Determine the [x, y] coordinate at the center of the cell enclosing the given text.  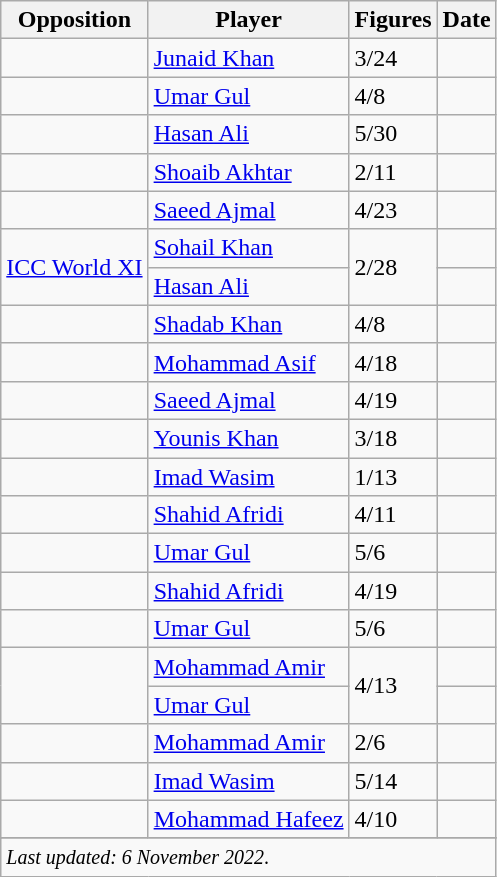
Player [248, 20]
Sohail Khan [248, 248]
Last updated: 6 November 2022. [248, 857]
2/11 [393, 172]
Opposition [74, 20]
4/13 [393, 686]
2/6 [393, 743]
Shadab Khan [248, 324]
Figures [393, 20]
Junaid Khan [248, 58]
5/30 [393, 134]
ICC World XI [74, 267]
Date [466, 20]
Mohammad Asif [248, 362]
4/18 [393, 362]
4/11 [393, 515]
3/24 [393, 58]
4/23 [393, 210]
Younis Khan [248, 438]
Shoaib Akhtar [248, 172]
4/10 [393, 819]
1/13 [393, 477]
5/14 [393, 781]
3/18 [393, 438]
Mohammad Hafeez [248, 819]
2/28 [393, 267]
